Pinpoint the cell where the given text exists, returning its (X, Y) midpoint coordinate. 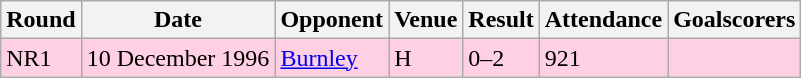
Opponent (332, 20)
Venue (426, 20)
Goalscorers (734, 20)
Attendance (603, 20)
NR1 (41, 58)
0–2 (501, 58)
Result (501, 20)
H (426, 58)
921 (603, 58)
10 December 1996 (178, 58)
Burnley (332, 58)
Date (178, 20)
Round (41, 20)
